Pinpoint the cell where the given text exists, returning its [X, Y] midpoint coordinate. 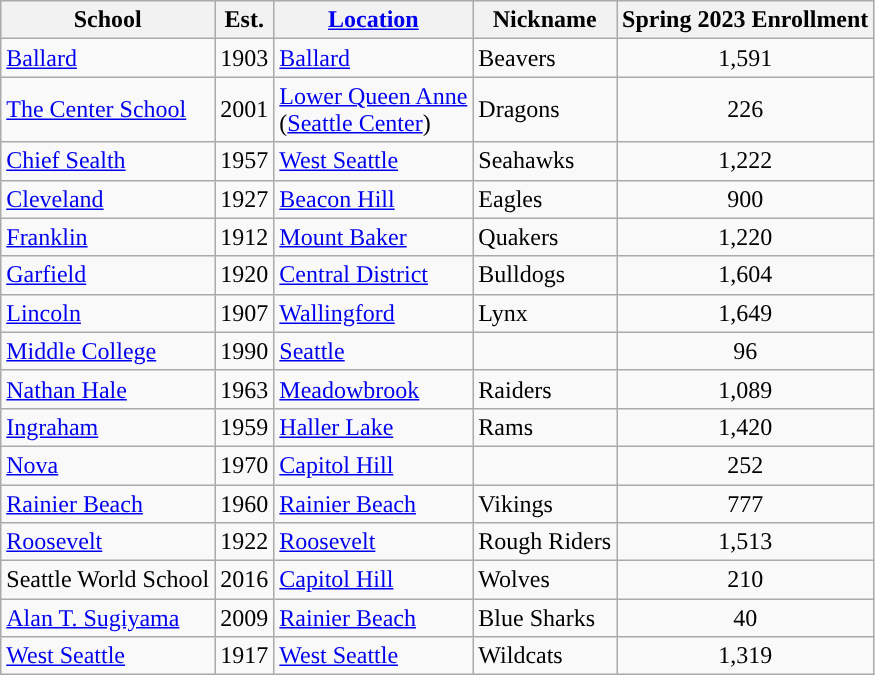
1,319 [746, 656]
1960 [244, 503]
2001 [244, 110]
1959 [244, 427]
Nova [108, 465]
Cleveland [108, 199]
1,089 [746, 389]
Eagles [545, 199]
1957 [244, 161]
1970 [244, 465]
Mount Baker [374, 237]
Garfield [108, 275]
Blue Sharks [545, 618]
Wildcats [545, 656]
Nathan Hale [108, 389]
1917 [244, 656]
Vikings [545, 503]
Ingraham [108, 427]
1,420 [746, 427]
Seattle World School [108, 580]
Lynx [545, 313]
1,604 [746, 275]
Spring 2023 Enrollment [746, 20]
1990 [244, 351]
Beacon Hill [374, 199]
1,591 [746, 58]
1907 [244, 313]
Bulldogs [545, 275]
Dragons [545, 110]
2009 [244, 618]
Chief Sealth [108, 161]
Wolves [545, 580]
Central District [374, 275]
1,513 [746, 542]
Lincoln [108, 313]
Location [374, 20]
Lower Queen Anne(Seattle Center) [374, 110]
Middle College [108, 351]
1920 [244, 275]
Franklin [108, 237]
1,222 [746, 161]
Quakers [545, 237]
1963 [244, 389]
Est. [244, 20]
900 [746, 199]
Haller Lake [374, 427]
1903 [244, 58]
252 [746, 465]
Beavers [545, 58]
Raiders [545, 389]
226 [746, 110]
96 [746, 351]
1,649 [746, 313]
1927 [244, 199]
Nickname [545, 20]
40 [746, 618]
210 [746, 580]
Rough Riders [545, 542]
The Center School [108, 110]
1912 [244, 237]
Seahawks [545, 161]
Alan T. Sugiyama [108, 618]
Wallingford [374, 313]
Meadowbrook [374, 389]
Rams [545, 427]
School [108, 20]
1,220 [746, 237]
2016 [244, 580]
777 [746, 503]
1922 [244, 542]
Seattle [374, 351]
